Search for the cell housing the specified text and yield its [x, y] center coordinate. 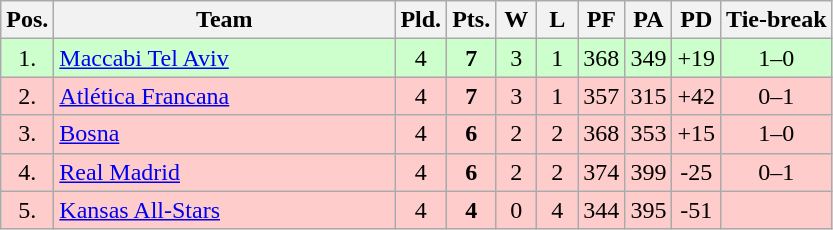
W [516, 20]
353 [648, 134]
349 [648, 58]
PF [602, 20]
+42 [696, 96]
Tie-break [777, 20]
+19 [696, 58]
Bosna [224, 134]
PA [648, 20]
Pos. [28, 20]
Pts. [472, 20]
395 [648, 210]
315 [648, 96]
Atlética Francana [224, 96]
L [558, 20]
Kansas All-Stars [224, 210]
-25 [696, 172]
1. [28, 58]
344 [602, 210]
374 [602, 172]
Maccabi Tel Aviv [224, 58]
+15 [696, 134]
357 [602, 96]
2. [28, 96]
Pld. [421, 20]
-51 [696, 210]
PD [696, 20]
3. [28, 134]
5. [28, 210]
399 [648, 172]
Real Madrid [224, 172]
0 [516, 210]
4. [28, 172]
Team [224, 20]
